Determine the (x, y) coordinate at the center of the cell enclosing the given text.  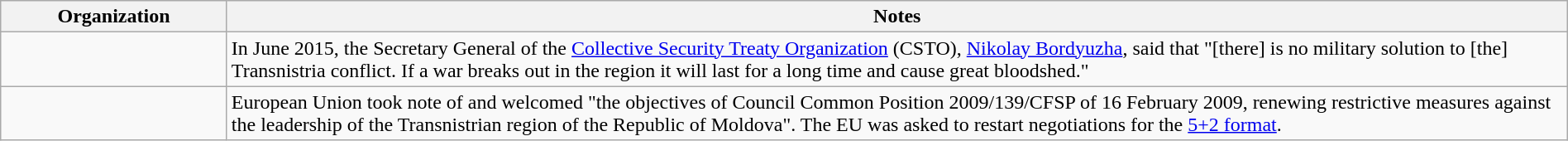
Notes (896, 17)
Organization (114, 17)
